Output the (x, y) coordinate of the center of the cell containing the given text.  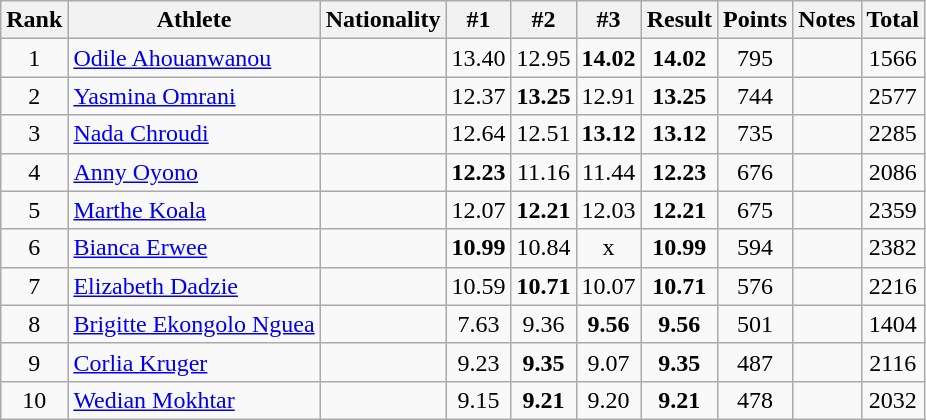
2577 (893, 96)
12.03 (608, 210)
795 (756, 58)
Notes (827, 20)
2086 (893, 172)
Rank (34, 20)
x (608, 248)
2216 (893, 286)
10.07 (608, 286)
10 (34, 400)
1 (34, 58)
594 (756, 248)
Brigitte Ekongolo Nguea (194, 324)
12.37 (478, 96)
8 (34, 324)
9.07 (608, 362)
9.23 (478, 362)
Athlete (194, 20)
1566 (893, 58)
12.95 (544, 58)
9 (34, 362)
Yasmina Omrani (194, 96)
2116 (893, 362)
#3 (608, 20)
Total (893, 20)
12.64 (478, 134)
Marthe Koala (194, 210)
501 (756, 324)
Points (756, 20)
Result (679, 20)
Nada Chroudi (194, 134)
576 (756, 286)
Anny Oyono (194, 172)
2032 (893, 400)
11.16 (544, 172)
Elizabeth Dadzie (194, 286)
2285 (893, 134)
9.20 (608, 400)
7.63 (478, 324)
4 (34, 172)
Wedian Mokhtar (194, 400)
13.40 (478, 58)
675 (756, 210)
2382 (893, 248)
3 (34, 134)
744 (756, 96)
735 (756, 134)
6 (34, 248)
2359 (893, 210)
7 (34, 286)
487 (756, 362)
#2 (544, 20)
2 (34, 96)
10.84 (544, 248)
12.51 (544, 134)
478 (756, 400)
5 (34, 210)
676 (756, 172)
9.15 (478, 400)
9.36 (544, 324)
1404 (893, 324)
12.91 (608, 96)
#1 (478, 20)
Bianca Erwee (194, 248)
Nationality (383, 20)
10.59 (478, 286)
11.44 (608, 172)
Corlia Kruger (194, 362)
12.07 (478, 210)
Odile Ahouanwanou (194, 58)
